Search for the cell housing the specified text and yield its [x, y] center coordinate. 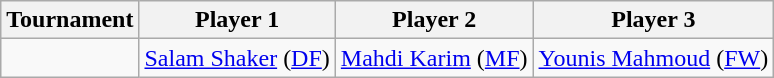
Player 1 [237, 20]
Tournament [70, 20]
Mahdi Karim (MF) [434, 58]
Salam Shaker (DF) [237, 58]
Player 2 [434, 20]
Player 3 [654, 20]
Younis Mahmoud (FW) [654, 58]
